From the cell containing the given text, extract its center point as [x, y] coordinate. 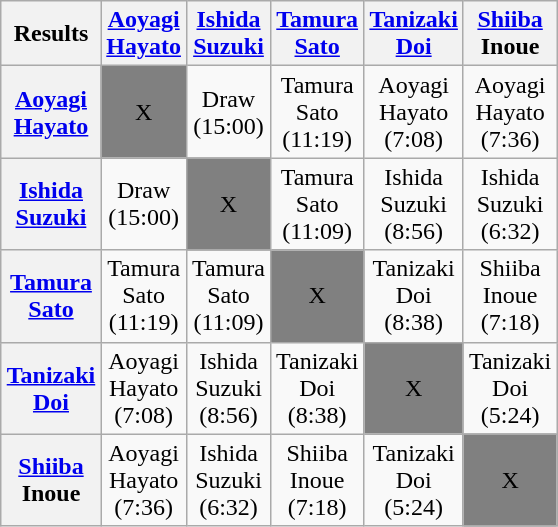
Results [51, 34]
